For the text-containing cell, return its midpoint in (X, Y) coordinate format. 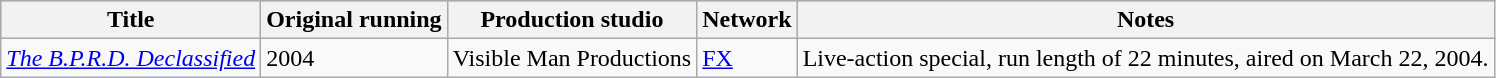
Notes (1146, 20)
Production studio (572, 20)
FX (747, 58)
Original running (354, 20)
Visible Man Productions (572, 58)
The B.P.R.D. Declassified (131, 58)
Network (747, 20)
2004 (354, 58)
Live-action special, run length of 22 minutes, aired on March 22, 2004. (1146, 58)
Title (131, 20)
